Extract the [x, y] coordinate from the center of the cell holding the provided text.  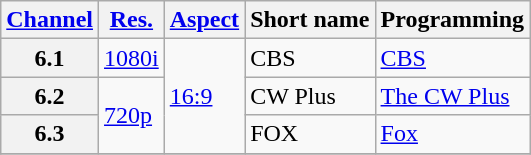
Fox [452, 134]
Programming [452, 20]
6.3 [50, 134]
6.1 [50, 58]
Short name [310, 20]
6.2 [50, 96]
Res. [132, 20]
FOX [310, 134]
1080i [132, 58]
CW Plus [310, 96]
The CW Plus [452, 96]
16:9 [204, 96]
Aspect [204, 20]
720p [132, 115]
Channel [50, 20]
